Find where the given text appears and provide that cell's center as [X, Y] coordinate. 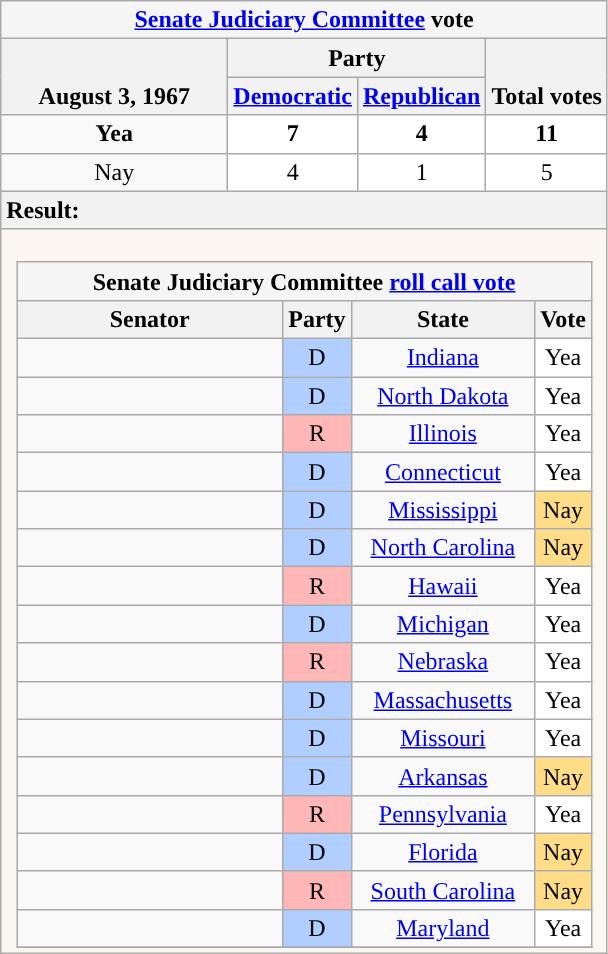
August 3, 1967 [114, 77]
Democratic [293, 96]
Senator [150, 319]
North Dakota [443, 396]
Senate Judiciary Committee vote [304, 20]
Massachusetts [443, 700]
Nebraska [443, 662]
Total votes [547, 77]
Pennsylvania [443, 814]
State [443, 319]
11 [547, 134]
Missouri [443, 738]
5 [547, 172]
Michigan [443, 624]
Maryland [443, 928]
Result: [304, 210]
Arkansas [443, 776]
Republican [421, 96]
1 [421, 172]
Florida [443, 852]
Indiana [443, 358]
Mississippi [443, 510]
South Carolina [443, 890]
Connecticut [443, 472]
Senate Judiciary Committee roll call vote [304, 281]
North Carolina [443, 548]
7 [293, 134]
Illinois [443, 434]
Hawaii [443, 586]
Vote [564, 319]
